Scan for the cell matching the given text and deliver its (x, y) coordinate at center. 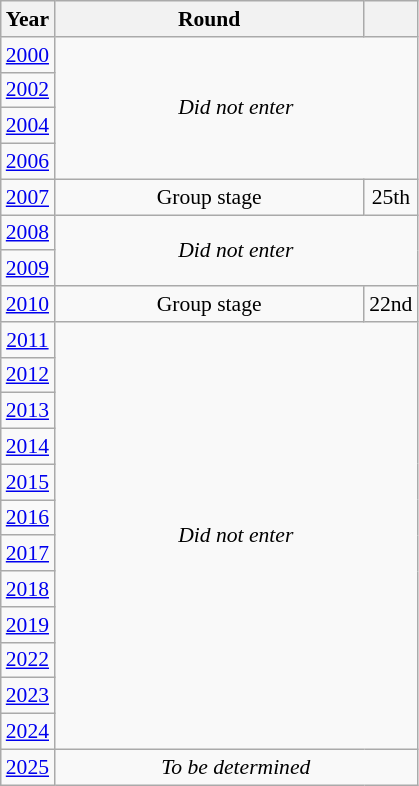
2025 (28, 767)
2010 (28, 304)
2014 (28, 447)
2016 (28, 518)
Round (209, 19)
2006 (28, 162)
22nd (390, 304)
2004 (28, 126)
2019 (28, 625)
2011 (28, 340)
25th (390, 197)
2018 (28, 589)
2012 (28, 375)
2017 (28, 554)
2009 (28, 269)
2008 (28, 233)
2024 (28, 732)
Year (28, 19)
2013 (28, 411)
2023 (28, 696)
2015 (28, 482)
2007 (28, 197)
2022 (28, 660)
2002 (28, 90)
To be determined (236, 767)
2000 (28, 55)
